Capture the cell that displays the provided text and extract its (x, y) central coordinate. 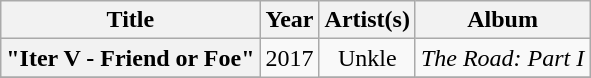
"Iter V - Friend or Foe" (130, 58)
Artist(s) (367, 20)
The Road: Part I (502, 58)
Year (290, 20)
Title (130, 20)
2017 (290, 58)
Album (502, 20)
Unkle (367, 58)
